Search for the cell housing the specified text and yield its [X, Y] center coordinate. 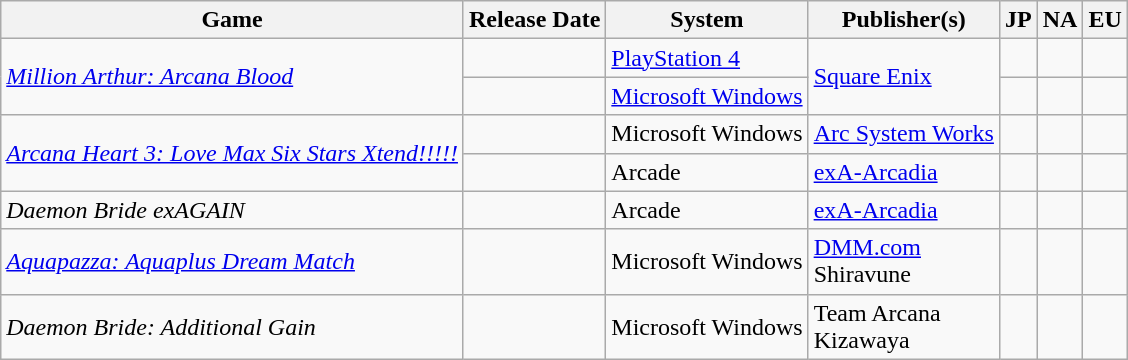
PlayStation 4 [707, 58]
Square Enix [904, 77]
Daemon Bride exAGAIN [232, 210]
JP [1018, 20]
NA [1060, 20]
System [707, 20]
Team ArcanaKizawaya [904, 326]
Million Arthur: Arcana Blood [232, 77]
Publisher(s) [904, 20]
Arcana Heart 3: Love Max Six Stars Xtend!!!!! [232, 153]
DMM.comShiravune [904, 262]
Aquapazza: Aquaplus Dream Match [232, 262]
Daemon Bride: Additional Gain [232, 326]
Arc System Works [904, 134]
Game [232, 20]
EU [1105, 20]
Release Date [534, 20]
